Capture the cell that displays the provided text and extract its [X, Y] central coordinate. 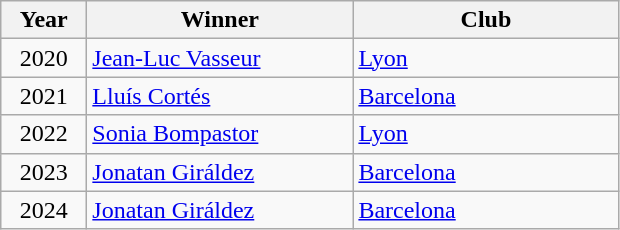
2024 [44, 210]
Lluís Cortés [220, 96]
Winner [220, 20]
Club [486, 20]
2020 [44, 58]
Jean-Luc Vasseur [220, 58]
Sonia Bompastor [220, 134]
2021 [44, 96]
2023 [44, 172]
Year [44, 20]
2022 [44, 134]
